Provide the (x, y) coordinate of the cell's center where the given text is located.  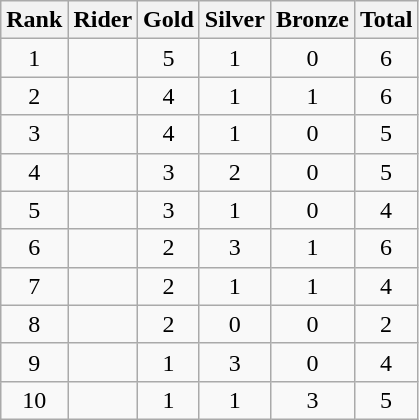
Rider (103, 20)
Bronze (312, 20)
Total (386, 20)
Silver (234, 20)
9 (34, 362)
7 (34, 286)
Rank (34, 20)
8 (34, 324)
Gold (169, 20)
10 (34, 400)
